Provide the [x, y] coordinate of the cell's center where the given text is located.  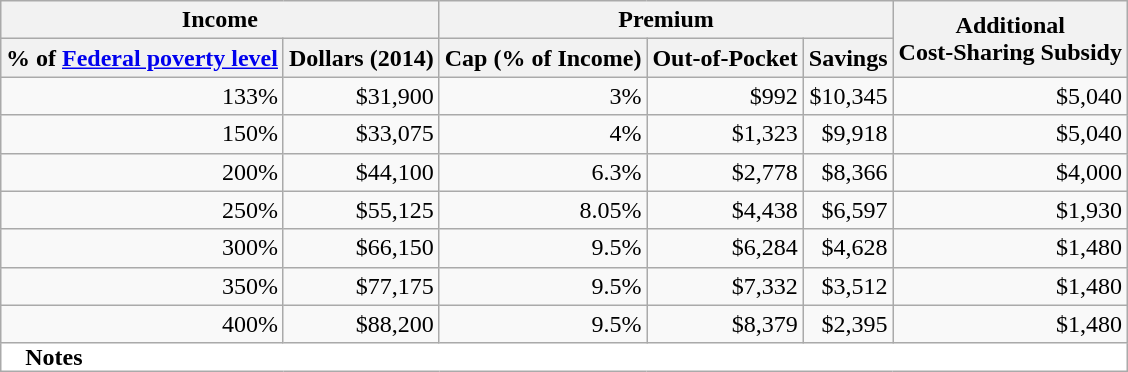
$10,345 [848, 96]
Premium [666, 20]
$6,597 [848, 210]
6.3% [543, 172]
400% [142, 324]
$2,778 [725, 172]
$88,200 [361, 324]
Savings [848, 58]
$4,438 [725, 210]
% of Federal poverty level [142, 58]
350% [142, 286]
$8,366 [848, 172]
$8,379 [725, 324]
$55,125 [361, 210]
$992 [725, 96]
133% [142, 96]
$1,323 [725, 134]
Out-of-Pocket [725, 58]
$6,284 [725, 248]
Cap (% of Income) [543, 58]
$4,628 [848, 248]
3% [543, 96]
$3,512 [848, 286]
250% [142, 210]
300% [142, 248]
150% [142, 134]
4% [543, 134]
$9,918 [848, 134]
200% [142, 172]
$2,395 [848, 324]
$1,930 [1010, 210]
Notes [564, 357]
AdditionalCost-Sharing Subsidy [1010, 39]
$77,175 [361, 286]
Dollars (2014) [361, 58]
$44,100 [361, 172]
$31,900 [361, 96]
$33,075 [361, 134]
$66,150 [361, 248]
$7,332 [725, 286]
$4,000 [1010, 172]
8.05% [543, 210]
Income [220, 20]
